Detect which cell encompasses the target text, then output its [x, y] center coordinate. 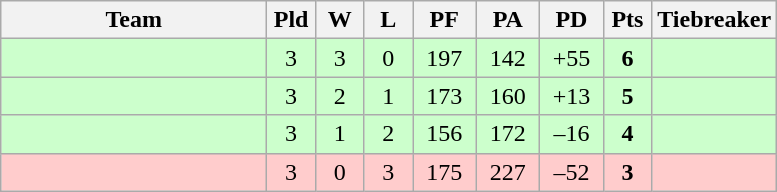
+55 [572, 58]
L [388, 20]
156 [444, 134]
197 [444, 58]
Tiebreaker [714, 20]
4 [628, 134]
6 [628, 58]
173 [444, 96]
+13 [572, 96]
Pld [292, 20]
–16 [572, 134]
W [340, 20]
PF [444, 20]
227 [508, 172]
160 [508, 96]
PD [572, 20]
Team [134, 20]
Pts [628, 20]
PA [508, 20]
142 [508, 58]
–52 [572, 172]
5 [628, 96]
175 [444, 172]
172 [508, 134]
